Return the (x, y) coordinate for the center point of the cell that contains the specified text.  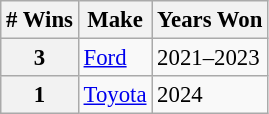
Ford (115, 58)
Toyota (115, 95)
3 (40, 58)
1 (40, 95)
Years Won (210, 20)
Make (115, 20)
2024 (210, 95)
2021–2023 (210, 58)
# Wins (40, 20)
